Return the [x, y] coordinate for the center point of the cell that contains the specified text.  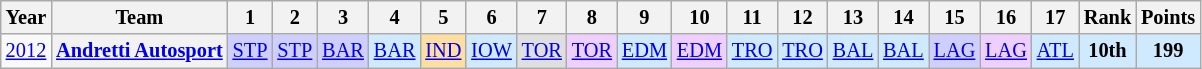
10th [1108, 51]
5 [443, 17]
17 [1056, 17]
12 [802, 17]
8 [592, 17]
2 [294, 17]
1 [250, 17]
9 [644, 17]
6 [491, 17]
3 [343, 17]
ATL [1056, 51]
Points [1168, 17]
IOW [491, 51]
Andretti Autosport [139, 51]
14 [903, 17]
Rank [1108, 17]
13 [853, 17]
Year [26, 17]
15 [955, 17]
199 [1168, 51]
10 [700, 17]
Team [139, 17]
2012 [26, 51]
16 [1006, 17]
4 [395, 17]
11 [752, 17]
IND [443, 51]
7 [542, 17]
